Find where the given text appears and provide that cell's center as [X, Y] coordinate. 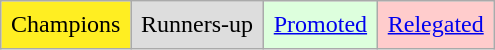
Promoted [320, 25]
Relegated [436, 25]
Runners-up [198, 25]
Champions [66, 25]
